Provide the [x, y] coordinate of the cell's center where the given text is located.  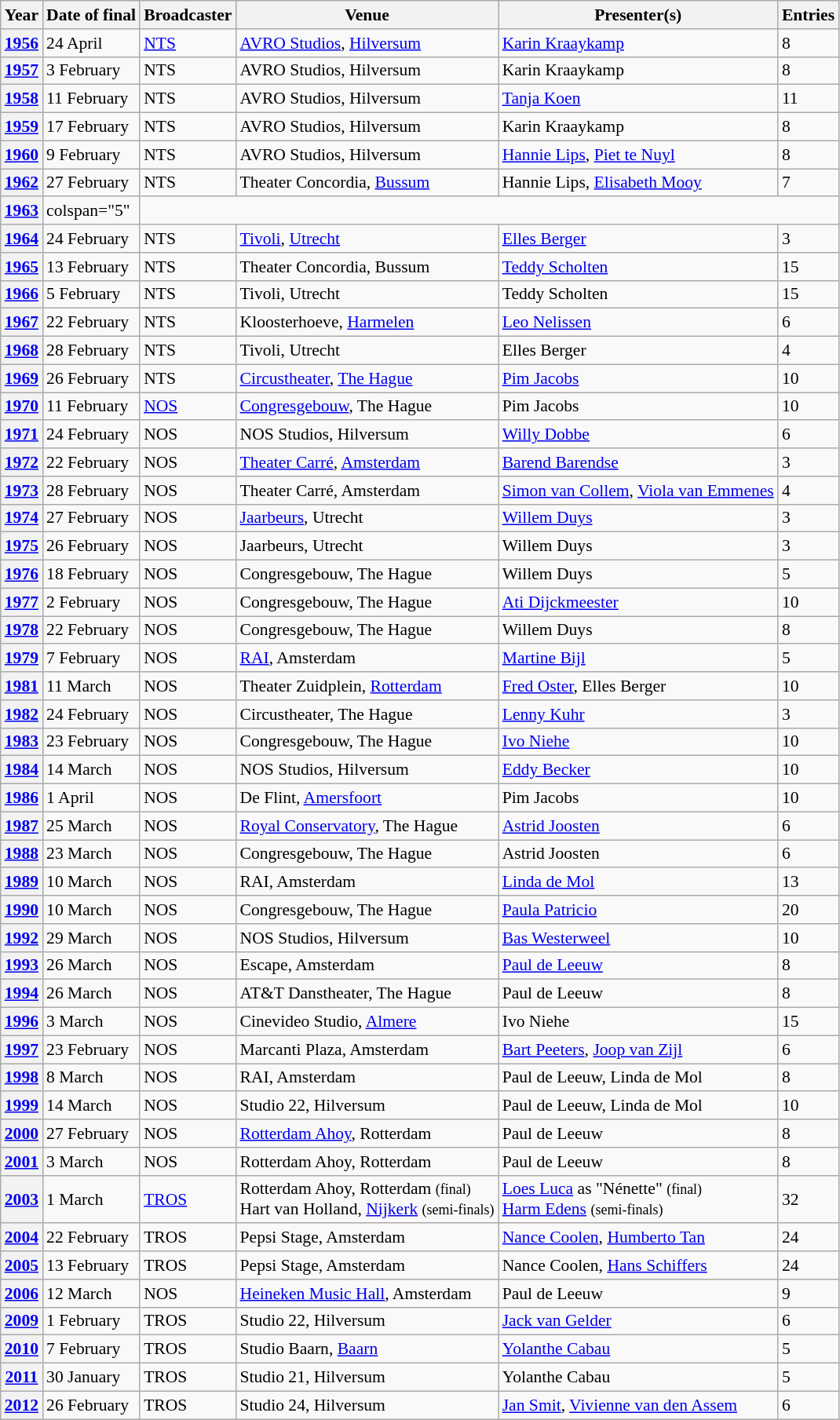
1956 [22, 43]
1 February [91, 1321]
Nance Coolen, Hans Schiffers [638, 1265]
1994 [22, 994]
1958 [22, 99]
18 February [91, 575]
1972 [22, 462]
1959 [22, 127]
2003 [22, 1199]
1979 [22, 659]
Presenter(s) [638, 15]
Heineken Music Hall, Amsterdam [367, 1294]
1997 [22, 1049]
Bart Peeters, Joop van Zijl [638, 1049]
9 [809, 1294]
24 April [91, 43]
Cinevideo Studio, Almere [367, 1022]
Royal Conservatory, The Hague [367, 826]
7 [809, 183]
Entries [809, 15]
Escape, Amsterdam [367, 966]
1977 [22, 602]
De Flint, Amersfoort [367, 798]
Fred Oster, Elles Berger [638, 686]
Studio 24, Hilversum [367, 1405]
Hannie Lips, Piet te Nuyl [638, 155]
1971 [22, 435]
9 February [91, 155]
13 [809, 882]
Barend Barendse [638, 462]
Hannie Lips, Elisabeth Mooy [638, 183]
2011 [22, 1378]
2004 [22, 1238]
1968 [22, 351]
1969 [22, 378]
Broadcaster [188, 15]
20 [809, 910]
1988 [22, 854]
1967 [22, 323]
32 [809, 1199]
8 March [91, 1078]
2005 [22, 1265]
Studio Baarn, Baarn [367, 1349]
1964 [22, 239]
Jan Smit, Vivienne van den Assem [638, 1405]
Martine Bijl [638, 659]
Eddy Becker [638, 770]
1965 [22, 267]
1986 [22, 798]
1990 [22, 910]
Date of final [91, 15]
30 January [91, 1378]
1982 [22, 714]
Linda de Mol [638, 882]
1975 [22, 546]
25 March [91, 826]
1999 [22, 1106]
1976 [22, 575]
1957 [22, 71]
1 March [91, 1199]
1960 [22, 155]
Marcanti Plaza, Amsterdam [367, 1049]
Venue [367, 15]
Kloosterhoeve, Harmelen [367, 323]
1989 [22, 882]
5 February [91, 294]
1963 [22, 211]
Willy Dobbe [638, 435]
2012 [22, 1405]
1973 [22, 491]
Lenny Kuhr [638, 714]
2009 [22, 1321]
2006 [22, 1294]
1970 [22, 407]
12 March [91, 1294]
1993 [22, 966]
2001 [22, 1162]
Loes Luca as "Nénette" (final) Harm Edens (semi-finals) [638, 1199]
2 February [91, 602]
Ati Dijckmeester [638, 602]
Jack van Gelder [638, 1321]
1981 [22, 686]
1992 [22, 938]
Bas Westerweel [638, 938]
11 March [91, 686]
colspan="5" [91, 211]
1 April [91, 798]
1978 [22, 630]
3 February [91, 71]
1983 [22, 742]
1998 [22, 1078]
Rotterdam Ahoy, Rotterdam (final) Hart van Holland, Nijkerk (semi-finals) [367, 1199]
Nance Coolen, Humberto Tan [638, 1238]
29 March [91, 938]
2010 [22, 1349]
1962 [22, 183]
1966 [22, 294]
Simon van Collem, Viola van Emmenes [638, 491]
Leo Nelissen [638, 323]
Paula Patricio [638, 910]
11 [809, 99]
17 February [91, 127]
23 March [91, 854]
Year [22, 15]
Studio 21, Hilversum [367, 1378]
1987 [22, 826]
1974 [22, 518]
2000 [22, 1133]
Theater Zuidplein, Rotterdam [367, 686]
AT&T Danstheater, The Hague [367, 994]
Tanja Koen [638, 99]
1984 [22, 770]
1996 [22, 1022]
